Pinpoint the cell where the given text exists, returning its (x, y) midpoint coordinate. 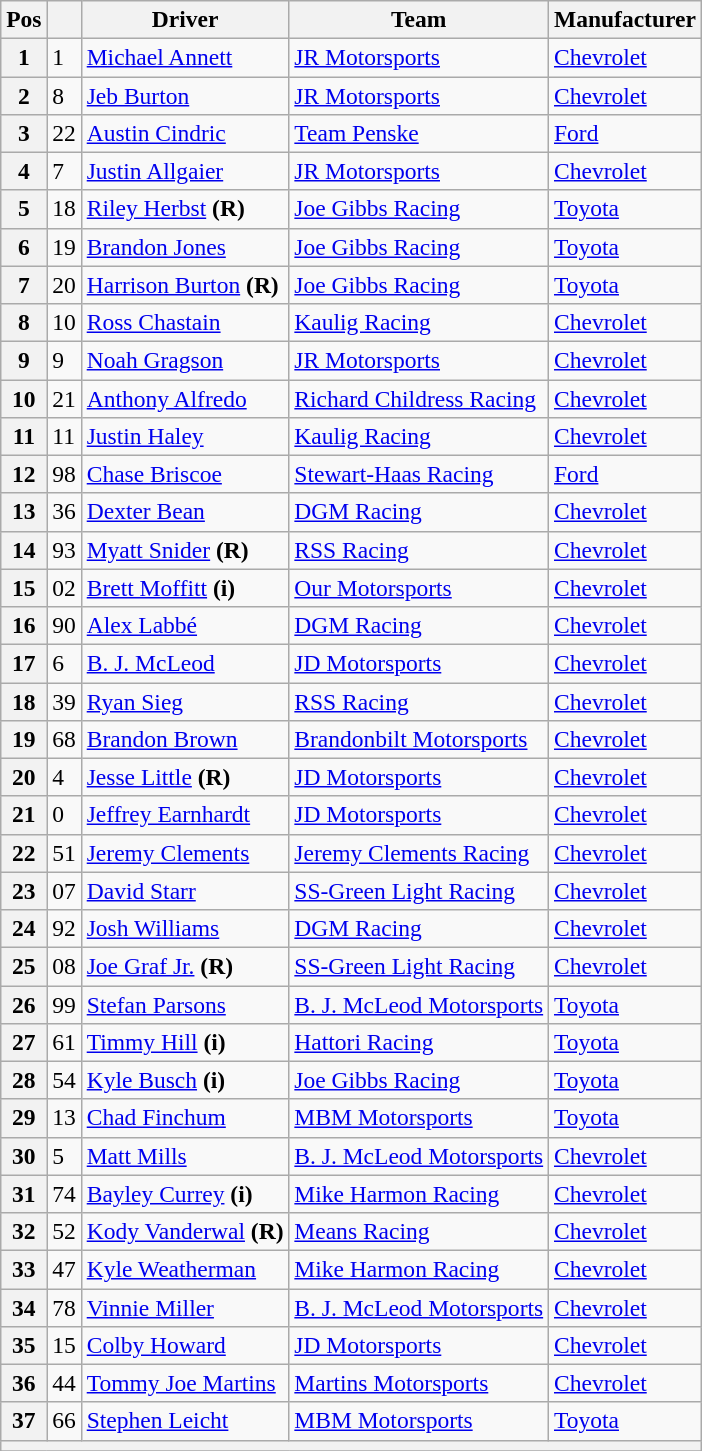
61 (64, 1042)
0 (64, 815)
Stephen Leicht (185, 1421)
Ryan Sieg (185, 701)
Team (419, 19)
Hattori Racing (419, 1042)
Jeffrey Earnhardt (185, 815)
99 (64, 1004)
Jeremy Clements (185, 853)
39 (64, 701)
Brett Moffitt (i) (185, 588)
Stewart-Haas Racing (419, 474)
32 (24, 1231)
Means Racing (419, 1231)
51 (64, 853)
90 (64, 625)
Austin Cindric (185, 133)
23 (24, 891)
Jeb Burton (185, 95)
30 (24, 1156)
Brandonbilt Motorsports (419, 739)
78 (64, 1307)
Josh Williams (185, 928)
David Starr (185, 891)
02 (64, 588)
37 (24, 1421)
27 (24, 1042)
93 (64, 550)
07 (64, 891)
B. J. McLeod (185, 663)
Driver (185, 19)
Anthony Alfredo (185, 398)
Pos (24, 19)
Team Penske (419, 133)
Michael Annett (185, 57)
3 (24, 133)
Myatt Snider (R) (185, 550)
Ross Chastain (185, 322)
98 (64, 474)
Justin Haley (185, 436)
Richard Childress Racing (419, 398)
26 (24, 1004)
Brandon Jones (185, 247)
Alex Labbé (185, 625)
Kyle Weatherman (185, 1269)
34 (24, 1307)
17 (24, 663)
54 (64, 1080)
47 (64, 1269)
Jeremy Clements Racing (419, 853)
44 (64, 1383)
Martins Motorsports (419, 1383)
Colby Howard (185, 1345)
24 (24, 928)
Our Motorsports (419, 588)
Timmy Hill (i) (185, 1042)
Riley Herbst (R) (185, 209)
29 (24, 1118)
2 (24, 95)
Bayley Currey (i) (185, 1194)
Kyle Busch (i) (185, 1080)
16 (24, 625)
08 (64, 966)
68 (64, 739)
Vinnie Miller (185, 1307)
35 (24, 1345)
28 (24, 1080)
Kody Vanderwal (R) (185, 1231)
66 (64, 1421)
Harrison Burton (R) (185, 285)
Dexter Bean (185, 512)
14 (24, 550)
52 (64, 1231)
Noah Gragson (185, 360)
74 (64, 1194)
12 (24, 474)
Brandon Brown (185, 739)
25 (24, 966)
Manufacturer (626, 19)
Jesse Little (R) (185, 777)
31 (24, 1194)
Stefan Parsons (185, 1004)
Justin Allgaier (185, 171)
33 (24, 1269)
Matt Mills (185, 1156)
92 (64, 928)
Chase Briscoe (185, 474)
Chad Finchum (185, 1118)
Joe Graf Jr. (R) (185, 966)
Tommy Joe Martins (185, 1383)
